Output the [x, y] coordinate of the center of the cell containing the given text.  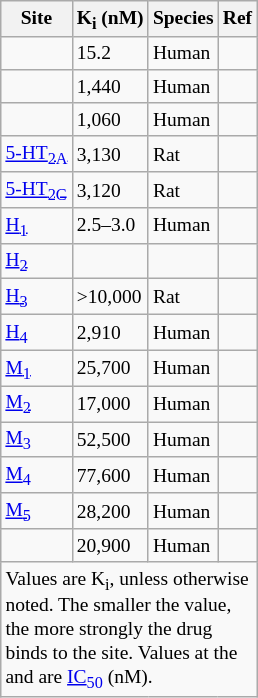
5-HT2A [36, 154]
2.5–3.0 [110, 226]
52,500 [110, 440]
Values are Ki, unless otherwise noted. The smaller the value, the more strongly the drug binds to the site. Values at the and are IC50 (nM). [129, 629]
1,060 [110, 120]
Species [183, 19]
>10,000 [110, 297]
5-HT2C [36, 190]
Ki (nM) [110, 19]
M1 [36, 368]
20,900 [110, 546]
1,440 [110, 86]
H3 [36, 297]
77,600 [110, 475]
15.2 [110, 52]
17,000 [110, 404]
H1 [36, 226]
H2 [36, 261]
M2 [36, 404]
M5 [36, 511]
H4 [36, 333]
M3 [36, 440]
M4 [36, 475]
3,120 [110, 190]
3,130 [110, 154]
25,700 [110, 368]
Ref [238, 19]
28,200 [110, 511]
Site [36, 19]
2,910 [110, 333]
